From the cell containing the given text, extract its center point as [X, Y] coordinate. 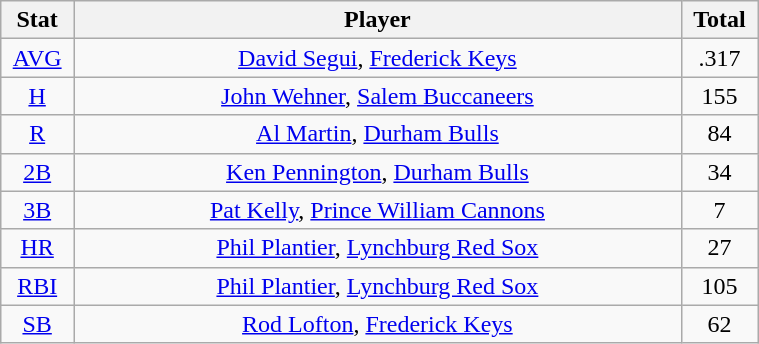
Ken Pennington, Durham Bulls [378, 172]
SB [38, 324]
7 [719, 210]
2B [38, 172]
HR [38, 248]
3B [38, 210]
Rod Lofton, Frederick Keys [378, 324]
Pat Kelly, Prince William Cannons [378, 210]
62 [719, 324]
Player [378, 20]
H [38, 96]
.317 [719, 58]
105 [719, 286]
Stat [38, 20]
David Segui, Frederick Keys [378, 58]
RBI [38, 286]
84 [719, 134]
155 [719, 96]
34 [719, 172]
27 [719, 248]
R [38, 134]
Total [719, 20]
John Wehner, Salem Buccaneers [378, 96]
AVG [38, 58]
Al Martin, Durham Bulls [378, 134]
